Pinpoint the cell where the given text exists, returning its [X, Y] midpoint coordinate. 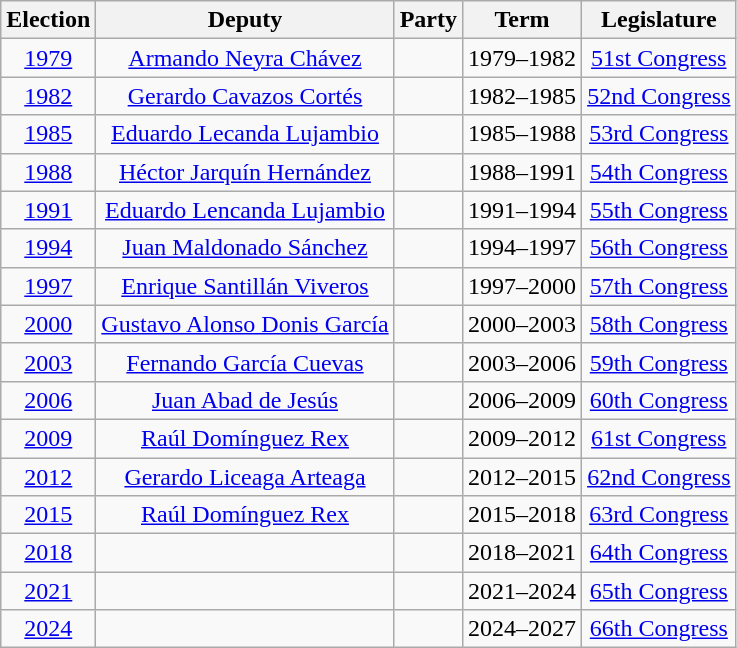
Term [522, 20]
Héctor Jarquín Hernández [245, 172]
1988–1991 [522, 172]
Party [428, 20]
2012 [48, 477]
52nd Congress [659, 96]
Fernando García Cuevas [245, 362]
2012–2015 [522, 477]
1985 [48, 134]
2021 [48, 591]
66th Congress [659, 629]
1979–1982 [522, 58]
63rd Congress [659, 515]
2015–2018 [522, 515]
Gerardo Liceaga Arteaga [245, 477]
54th Congress [659, 172]
Armando Neyra Chávez [245, 58]
2015 [48, 515]
Legislature [659, 20]
Juan Abad de Jesús [245, 400]
2003–2006 [522, 362]
2000–2003 [522, 324]
56th Congress [659, 248]
61st Congress [659, 438]
2006–2009 [522, 400]
2003 [48, 362]
1994 [48, 248]
Election [48, 20]
Gerardo Cavazos Cortés [245, 96]
2021–2024 [522, 591]
Deputy [245, 20]
62nd Congress [659, 477]
2009–2012 [522, 438]
1991–1994 [522, 210]
65th Congress [659, 591]
59th Congress [659, 362]
1982–1985 [522, 96]
Eduardo Lencanda Lujambio [245, 210]
2018–2021 [522, 553]
2006 [48, 400]
1997–2000 [522, 286]
2024 [48, 629]
53rd Congress [659, 134]
51st Congress [659, 58]
1997 [48, 286]
1979 [48, 58]
1988 [48, 172]
2009 [48, 438]
Eduardo Lecanda Lujambio [245, 134]
1994–1997 [522, 248]
1991 [48, 210]
60th Congress [659, 400]
Juan Maldonado Sánchez [245, 248]
1985–1988 [522, 134]
2000 [48, 324]
Gustavo Alonso Donis García [245, 324]
64th Congress [659, 553]
57th Congress [659, 286]
1982 [48, 96]
Enrique Santillán Viveros [245, 286]
58th Congress [659, 324]
55th Congress [659, 210]
2024–2027 [522, 629]
2018 [48, 553]
